Capture the cell that displays the provided text and extract its (x, y) central coordinate. 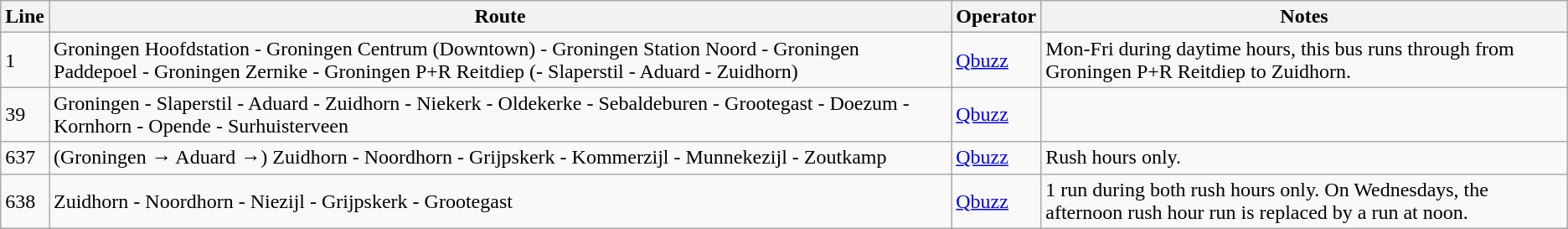
Groningen - Slaperstil - Aduard - Zuidhorn - Niekerk - Oldekerke - Sebaldeburen - Grootegast - Doezum - Kornhorn - Opende - Surhuisterveen (499, 114)
638 (25, 201)
Notes (1305, 17)
Line (25, 17)
Zuidhorn - Noordhorn - Niezijl - Grijpskerk - Grootegast (499, 201)
(Groningen → Aduard →) Zuidhorn - Noordhorn - Grijpskerk - Kommerzijl - Munnekezijl - Zoutkamp (499, 158)
1 run during both rush hours only. On Wednesdays, the afternoon rush hour run is replaced by a run at noon. (1305, 201)
39 (25, 114)
637 (25, 158)
1 (25, 60)
Rush hours only. (1305, 158)
Route (499, 17)
Operator (997, 17)
Mon-Fri during daytime hours, this bus runs through from Groningen P+R Reitdiep to Zuidhorn. (1305, 60)
